Extract the [x, y] coordinate from the center of the cell holding the provided text.  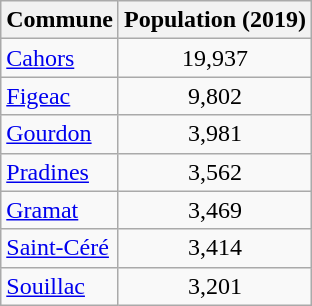
3,562 [214, 172]
3,981 [214, 134]
19,937 [214, 58]
Gramat [60, 210]
Cahors [60, 58]
3,469 [214, 210]
9,802 [214, 96]
3,414 [214, 248]
Pradines [60, 172]
Saint-Céré [60, 248]
3,201 [214, 286]
Souillac [60, 286]
Population (2019) [214, 20]
Gourdon [60, 134]
Commune [60, 20]
Figeac [60, 96]
